Extract the (X, Y) coordinate from the center of the cell holding the provided text.  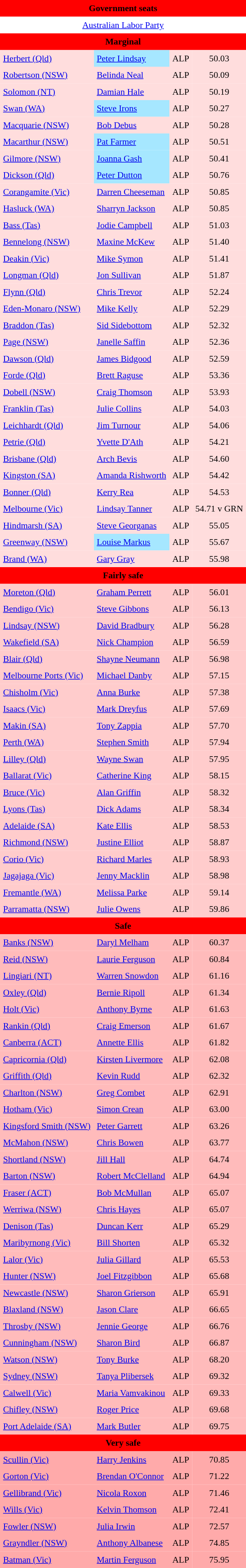
Brisbane (Qld) (47, 458)
Jennie George (131, 1326)
Fairly safe (123, 575)
Michael Danby (131, 675)
Lyons (Tas) (47, 809)
Newcastle (NSW) (47, 1292)
Reid (NSW) (47, 959)
Damian Hale (131, 91)
Shayne Neumann (131, 659)
Port Adelaide (SA) (47, 1426)
Barton (NSW) (47, 1176)
Charlton (NSW) (47, 1092)
Rankin (Qld) (47, 1026)
Denison (Tas) (47, 1226)
Dobell (NSW) (47, 392)
Darren Cheeseman (131, 192)
Chris Trevor (131, 292)
Maribyrnong (Vic) (47, 1243)
Jagajaga (Vic) (47, 876)
Bob Debus (131, 125)
Blair (Qld) (47, 659)
Corio (Vic) (47, 859)
Peter Garrett (131, 1126)
Mark Butler (131, 1426)
Oxley (Qld) (47, 992)
Melbourne (Vic) (47, 509)
Robertson (NSW) (47, 75)
Lingiari (NT) (47, 976)
Blaxland (NSW) (47, 1309)
Moreton (Qld) (47, 592)
Safe (123, 925)
Capricornia (Qld) (47, 1059)
Marginal (123, 42)
Mark Dreyfus (131, 709)
Julie Owens (131, 909)
Greenway (NSW) (47, 542)
Greg Combet (131, 1092)
Mike Symon (131, 258)
Harry Jenkins (131, 1459)
Bass (Tas) (47, 225)
Macarthur (NSW) (47, 142)
Bill Shorten (131, 1243)
Joanna Gash (131, 158)
McMahon (NSW) (47, 1143)
Batman (Vic) (47, 1559)
Wayne Swan (131, 759)
Wakefield (SA) (47, 642)
Lilley (Qld) (47, 759)
Bruce (Vic) (47, 792)
Gilmore (NSW) (47, 158)
Leichhardt (Qld) (47, 425)
Craig Thomson (131, 392)
Australian Labor Party (123, 25)
Very safe (123, 1443)
Julia Gillard (131, 1259)
Peter Dutton (131, 175)
Hindmarsh (SA) (47, 525)
Craig Emerson (131, 1026)
Jon Sullivan (131, 275)
Kevin Rudd (131, 1076)
Forde (Qld) (47, 375)
Gellibrand (Vic) (47, 1493)
Maxine McKew (131, 242)
Maria Vamvakinou (131, 1393)
Martin Ferguson (131, 1559)
Fraser (ACT) (47, 1192)
Flynn (Qld) (47, 292)
Herbert (Qld) (47, 58)
Petrie (Qld) (47, 442)
Dickson (Qld) (47, 175)
Sharryn Jackson (131, 208)
Brand (WA) (47, 558)
Tanya Plibersek (131, 1376)
Stephen Smith (131, 742)
Calwell (Vic) (47, 1393)
Sid Sidebottom (131, 325)
Laurie Ferguson (131, 959)
Justine Elliot (131, 842)
Kingsford Smith (NSW) (47, 1126)
Robert McClelland (131, 1176)
Nicola Roxon (131, 1493)
Grayndler (NSW) (47, 1543)
Jim Turnour (131, 425)
Pat Farmer (131, 142)
Griffith (Qld) (47, 1076)
Alan Griffin (131, 792)
Steve Georganas (131, 525)
Kate Ellis (131, 825)
Tony Burke (131, 1359)
Anthony Albanese (131, 1543)
Richmond (NSW) (47, 842)
Gary Gray (131, 558)
Canberra (ACT) (47, 1042)
Kerry Rea (131, 492)
Tony Zappia (131, 725)
Chifley (NSW) (47, 1409)
Macquarie (NSW) (47, 125)
Makin (SA) (47, 725)
Dick Adams (131, 809)
Isaacs (Vic) (47, 709)
Hotham (Vic) (47, 1109)
Peter Lindsay (131, 58)
Chisholm (Vic) (47, 692)
Eden-Monaro (NSW) (47, 308)
Swan (WA) (47, 108)
Cunningham (NSW) (47, 1343)
Melbourne Ports (Vic) (47, 675)
Ballarat (Vic) (47, 776)
Bennelong (NSW) (47, 242)
Julie Collins (131, 409)
Throsby (NSW) (47, 1326)
Jodie Campbell (131, 225)
Banks (NSW) (47, 942)
Belinda Neal (131, 75)
Arch Bevis (131, 458)
Warren Snowdon (131, 976)
Page (NSW) (47, 342)
Scullin (Vic) (47, 1459)
Kelvin Thomson (131, 1510)
Nick Champion (131, 642)
Amanda Rishworth (131, 475)
Lindsay Tanner (131, 509)
Adelaide (SA) (47, 825)
Chris Hayes (131, 1209)
Gorton (Vic) (47, 1476)
Franklin (Tas) (47, 409)
Government seats (123, 8)
Sydney (NSW) (47, 1376)
Sharon Grierson (131, 1292)
Steve Irons (131, 108)
Kingston (SA) (47, 475)
Parramatta (NSW) (47, 909)
Mike Kelly (131, 308)
Braddon (Tas) (47, 325)
Hunter (NSW) (47, 1276)
Catherine King (131, 776)
Shortland (NSW) (47, 1159)
Deakin (Vic) (47, 258)
Graham Perrett (131, 592)
Longman (Qld) (47, 275)
James Bidgood (131, 358)
Jill Hall (131, 1159)
Simon Crean (131, 1109)
Jason Clare (131, 1309)
Daryl Melham (131, 942)
Fremantle (WA) (47, 892)
David Bradbury (131, 625)
Anna Burke (131, 692)
Richard Marles (131, 859)
Louise Markus (131, 542)
Holt (Vic) (47, 1009)
Annette Ellis (131, 1042)
Brett Raguse (131, 375)
Lindsay (NSW) (47, 625)
Dawson (Qld) (47, 358)
Brendan O'Connor (131, 1476)
Solomon (NT) (47, 91)
Werriwa (NSW) (47, 1209)
Bernie Ripoll (131, 992)
Bob McMullan (131, 1192)
Melissa Parke (131, 892)
Fowler (NSW) (47, 1526)
Janelle Saffin (131, 342)
Joel Fitzgibbon (131, 1276)
Roger Price (131, 1409)
Duncan Kerr (131, 1226)
Jenny Macklin (131, 876)
Hasluck (WA) (47, 208)
Wills (Vic) (47, 1510)
Steve Gibbons (131, 609)
Chris Bowen (131, 1143)
Anthony Byrne (131, 1009)
Yvette D'Ath (131, 442)
Lalor (Vic) (47, 1259)
Watson (NSW) (47, 1359)
Bendigo (Vic) (47, 609)
Corangamite (Vic) (47, 192)
Perth (WA) (47, 742)
Kirsten Livermore (131, 1059)
Sharon Bird (131, 1343)
Julia Irwin (131, 1526)
Bonner (Qld) (47, 492)
